Scan for the cell matching the given text and deliver its (X, Y) coordinate at center. 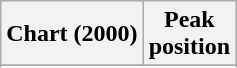
Peakposition (189, 34)
Chart (2000) (72, 34)
